Return the (X, Y) coordinate for the center point of the cell that contains the specified text.  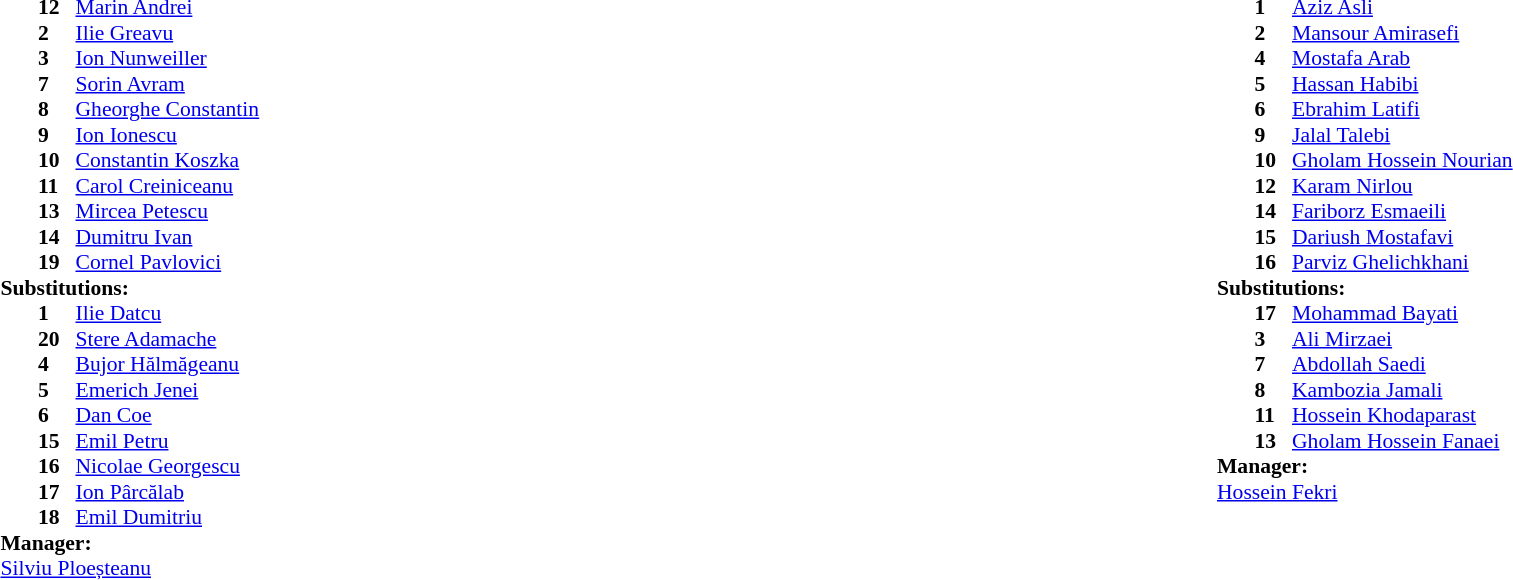
Parviz Ghelichkhani (1402, 263)
1 (57, 313)
Nicolae Georgescu (168, 467)
Emil Dumitriu (168, 517)
Carol Creiniceanu (168, 186)
Jalal Talebi (1402, 135)
Mircea Petescu (168, 211)
Fariborz Esmaeili (1402, 211)
Emil Petru (168, 441)
Gholam Hossein Nourian (1402, 161)
Ilie Greavu (168, 33)
Kambozia Jamali (1402, 390)
Ion Ionescu (168, 135)
Emerich Jenei (168, 390)
Bujor Hălmăgeanu (168, 365)
12 (1273, 186)
Mohammad Bayati (1402, 313)
Mostafa Arab (1402, 59)
Ion Nunweiller (168, 59)
Ali Mirzaei (1402, 339)
Dariush Mostafavi (1402, 237)
Ebrahim Latifi (1402, 109)
Karam Nirlou (1402, 186)
19 (57, 263)
Hassan Habibi (1402, 84)
Mansour Amirasefi (1402, 33)
Gholam Hossein Fanaei (1402, 441)
Ion Pârcălab (168, 492)
Dan Coe (168, 415)
Dumitru Ivan (168, 237)
Constantin Koszka (168, 161)
Cornel Pavlovici (168, 263)
Ilie Datcu (168, 313)
18 (57, 517)
20 (57, 339)
Sorin Avram (168, 84)
Hossein Khodaparast (1402, 415)
Abdollah Saedi (1402, 365)
Stere Adamache (168, 339)
Gheorghe Constantin (168, 109)
Hossein Fekri (1365, 492)
